Return [x, y] of the center of cell containing provided text 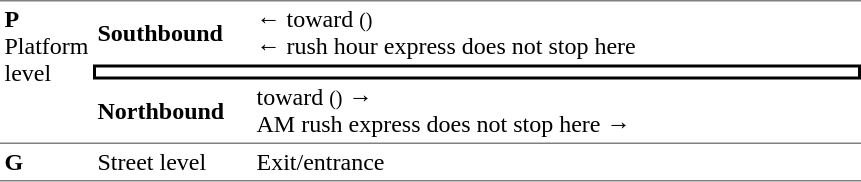
Street level [172, 162]
Southbound [172, 32]
G [46, 162]
toward () → AM rush express does not stop here → [556, 112]
PPlatform level [46, 71]
← toward ()← rush hour express does not stop here [556, 32]
Northbound [172, 112]
Exit/entrance [556, 162]
